Extract the [X, Y] coordinate from the center of the cell holding the provided text.  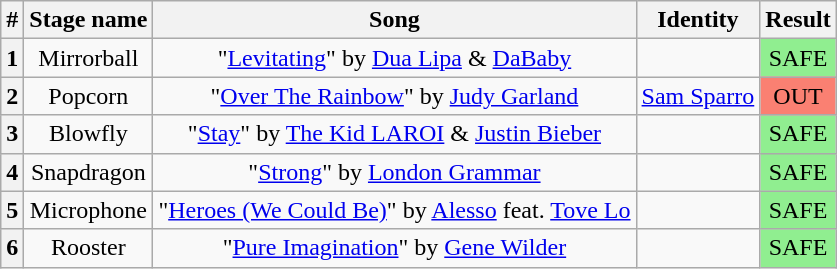
"Stay" by The Kid LAROI & Justin Bieber [394, 134]
1 [12, 58]
Snapdragon [88, 172]
4 [12, 172]
Rooster [88, 248]
6 [12, 248]
Mirrorball [88, 58]
"Strong" by London Grammar [394, 172]
"Levitating" by Dua Lipa & DaBaby [394, 58]
Stage name [88, 20]
2 [12, 96]
Popcorn [88, 96]
Identity [698, 20]
"Pure Imagination" by Gene Wilder [394, 248]
3 [12, 134]
5 [12, 210]
Blowfly [88, 134]
"Over The Rainbow" by Judy Garland [394, 96]
Sam Sparro [698, 96]
Song [394, 20]
"Heroes (We Could Be)" by Alesso feat. Tove Lo [394, 210]
Microphone [88, 210]
# [12, 20]
Result [798, 20]
OUT [798, 96]
